Return [x, y] of the center of cell containing provided text 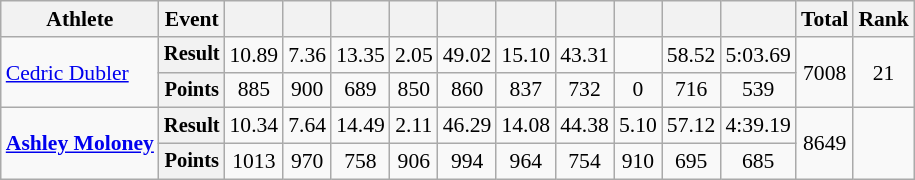
732 [584, 90]
716 [692, 90]
860 [468, 90]
970 [307, 162]
910 [638, 162]
7.36 [307, 55]
5.10 [638, 126]
758 [360, 162]
44.38 [584, 126]
2.11 [414, 126]
43.31 [584, 55]
539 [758, 90]
10.89 [254, 55]
850 [414, 90]
21 [884, 72]
Cedric Dubler [80, 72]
4:39.19 [758, 126]
10.34 [254, 126]
906 [414, 162]
5:03.69 [758, 55]
15.10 [526, 55]
Rank [884, 19]
7008 [824, 72]
685 [758, 162]
2.05 [414, 55]
46.29 [468, 126]
Total [824, 19]
Event [192, 19]
1013 [254, 162]
964 [526, 162]
695 [692, 162]
0 [638, 90]
837 [526, 90]
14.49 [360, 126]
689 [360, 90]
49.02 [468, 55]
754 [584, 162]
7.64 [307, 126]
14.08 [526, 126]
8649 [824, 144]
57.12 [692, 126]
994 [468, 162]
58.52 [692, 55]
13.35 [360, 55]
900 [307, 90]
885 [254, 90]
Ashley Moloney [80, 144]
Athlete [80, 19]
